Provide the [x, y] coordinate of the cell's center where the given text is located.  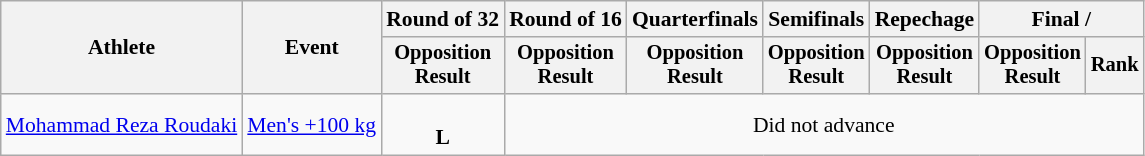
L [442, 124]
Final / [1061, 19]
Round of 16 [566, 19]
Quarterfinals [695, 19]
Rank [1115, 66]
Mohammad Reza Roudaki [122, 124]
Round of 32 [442, 19]
Athlete [122, 48]
Men's +100 kg [312, 124]
Event [312, 48]
Repechage [925, 19]
Did not advance [824, 124]
Semifinals [816, 19]
